Locate the cell with the specified text and output its (X, Y) center coordinate. 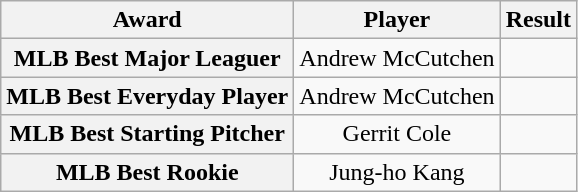
MLB Best Rookie (148, 172)
MLB Best Major Leaguer (148, 58)
Player (397, 20)
MLB Best Everyday Player (148, 96)
Gerrit Cole (397, 134)
Award (148, 20)
MLB Best Starting Pitcher (148, 134)
Result (538, 20)
Jung-ho Kang (397, 172)
